Capture the cell that displays the provided text and extract its [X, Y] central coordinate. 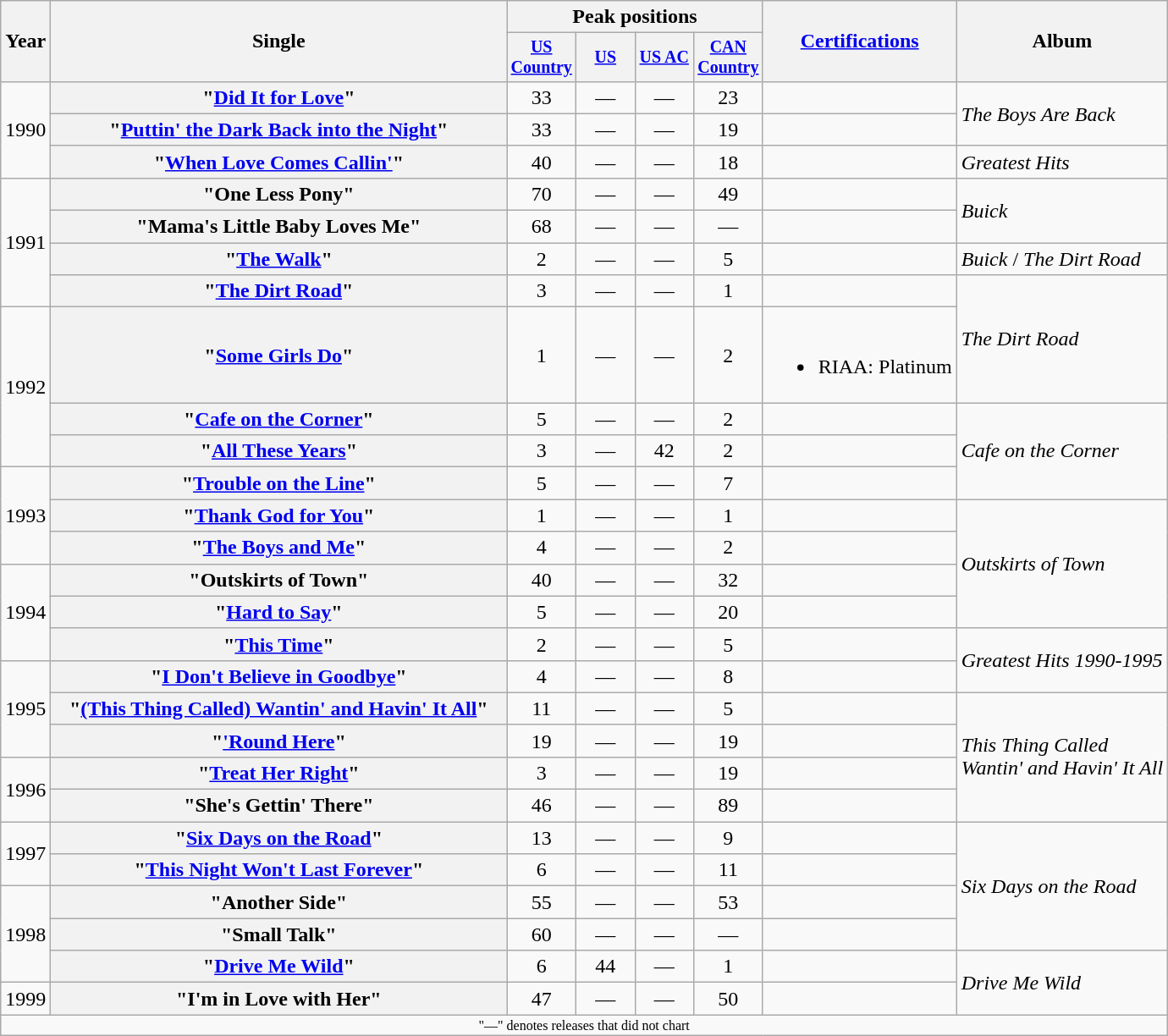
Buick [1061, 210]
The Dirt Road [1061, 339]
US Country [542, 58]
Greatest Hits 1990-1995 [1061, 660]
89 [728, 806]
13 [542, 838]
Outskirts of Town [1061, 564]
1992 [25, 388]
US [606, 58]
"Outskirts of Town" [279, 580]
"I Don't Believe in Goodbye" [279, 676]
The Boys Are Back [1061, 113]
"Treat Her Right" [279, 773]
1999 [25, 999]
"Cafe on the Corner" [279, 419]
1997 [25, 854]
7 [728, 483]
1996 [25, 789]
"Thank God for You" [279, 515]
Year [25, 41]
"One Less Pony" [279, 194]
42 [664, 451]
1995 [25, 708]
"When Love Comes Callin'" [279, 162]
9 [728, 838]
"Did It for Love" [279, 97]
"The Walk" [279, 259]
20 [728, 612]
US AC [664, 58]
"Some Girls Do" [279, 355]
"I'm in Love with Her" [279, 999]
70 [542, 194]
Certifications [860, 41]
Single [279, 41]
1991 [25, 242]
"Mama's Little Baby Loves Me" [279, 227]
"Puttin' the Dark Back into the Night" [279, 129]
RIAA: Platinum [860, 355]
68 [542, 227]
18 [728, 162]
This Thing CalledWantin' and Havin' It All [1061, 757]
"Drive Me Wild" [279, 967]
55 [542, 902]
"(This Thing Called) Wantin' and Havin' It All" [279, 708]
Greatest Hits [1061, 162]
"She's Gettin' There" [279, 806]
32 [728, 580]
"—" denotes releases that did not chart [584, 1025]
1998 [25, 934]
"'Round Here" [279, 741]
53 [728, 902]
44 [606, 967]
Drive Me Wild [1061, 983]
Buick / The Dirt Road [1061, 259]
49 [728, 194]
23 [728, 97]
"Trouble on the Line" [279, 483]
"Another Side" [279, 902]
"All These Years" [279, 451]
1993 [25, 515]
1990 [25, 129]
"Small Talk" [279, 934]
1994 [25, 612]
Cafe on the Corner [1061, 451]
Six Days on the Road [1061, 886]
47 [542, 999]
"Six Days on the Road" [279, 838]
50 [728, 999]
CAN Country [728, 58]
"Hard to Say" [279, 612]
Peak positions [635, 17]
60 [542, 934]
"The Boys and Me" [279, 548]
"This Night Won't Last Forever" [279, 870]
"The Dirt Road" [279, 291]
"This Time" [279, 644]
46 [542, 806]
Album [1061, 41]
8 [728, 676]
